For the text-containing cell, return its midpoint in (x, y) coordinate format. 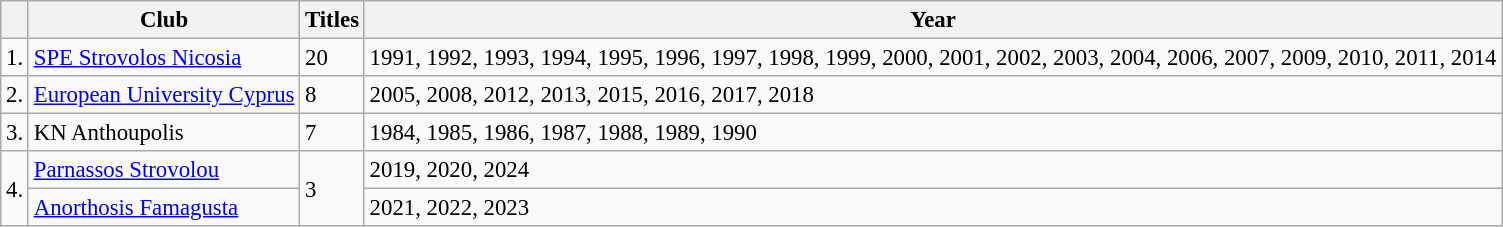
Year (932, 20)
2019, 2020, 2024 (932, 170)
3 (332, 188)
1984, 1985, 1986, 1987, 1988, 1989, 1990 (932, 133)
Anorthosis Famagusta (164, 208)
7 (332, 133)
20 (332, 58)
4. (15, 188)
2021, 2022, 2023 (932, 208)
SPE Strovolos Nicosia (164, 58)
3. (15, 133)
2. (15, 95)
2005, 2008, 2012, 2013, 2015, 2016, 2017, 2018 (932, 95)
KN Anthoupolis (164, 133)
1. (15, 58)
Titles (332, 20)
Club (164, 20)
1991, 1992, 1993, 1994, 1995, 1996, 1997, 1998, 1999, 2000, 2001, 2002, 2003, 2004, 2006, 2007, 2009, 2010, 2011, 2014 (932, 58)
Parnassos Strovolou (164, 170)
European University Cyprus (164, 95)
8 (332, 95)
